Provide the (x, y) coordinate of the cell's center where the given text is located.  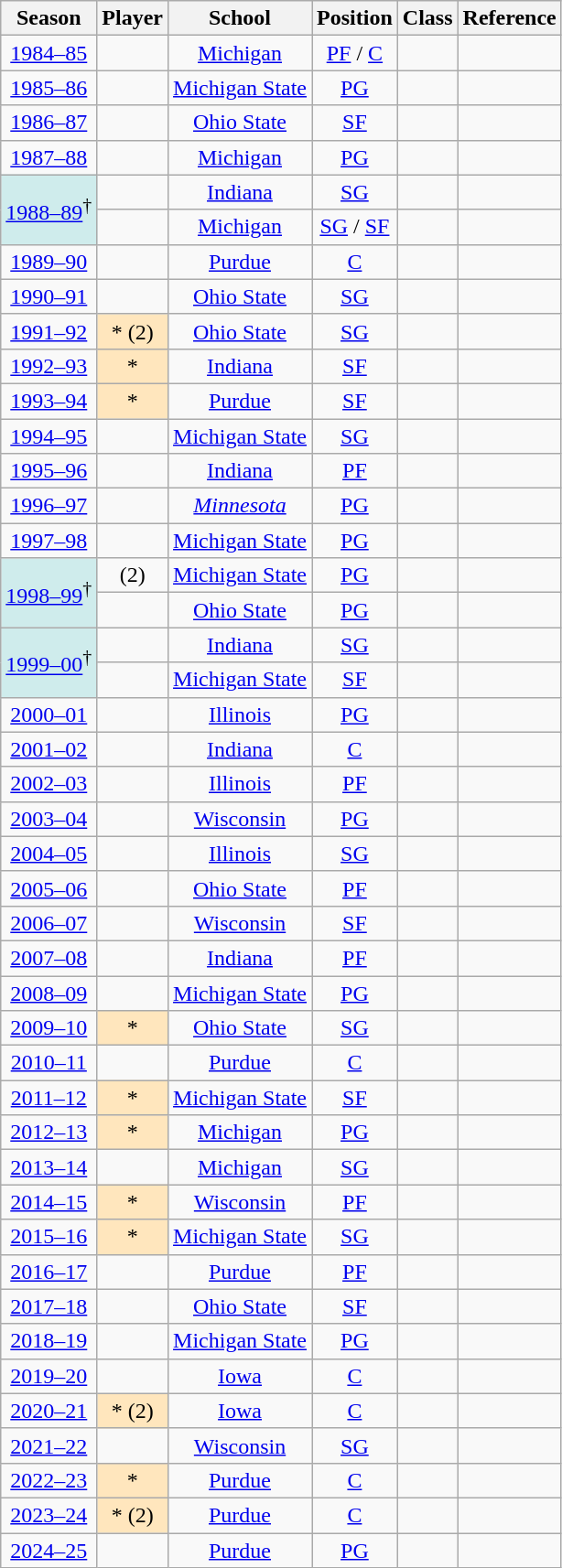
2015–16 (49, 1237)
1996–97 (49, 506)
2024–25 (49, 1551)
1991–92 (49, 331)
1985–86 (49, 88)
2009–10 (49, 1028)
2006–07 (49, 923)
Minnesota (240, 506)
2000–01 (49, 714)
2018–19 (49, 1341)
Position (355, 18)
Reference (509, 18)
PF / C (355, 53)
2022–23 (49, 1480)
1997–98 (49, 541)
1984–85 (49, 53)
1987–88 (49, 157)
2004–05 (49, 854)
1999–00† (49, 662)
2023–24 (49, 1515)
2017–18 (49, 1306)
Player (133, 18)
2013–14 (49, 1167)
SG / SF (355, 227)
2012–13 (49, 1133)
Class (427, 18)
2010–11 (49, 1063)
2016–17 (49, 1272)
2002–03 (49, 784)
1989–90 (49, 262)
2005–06 (49, 888)
2014–15 (49, 1202)
1992–93 (49, 366)
1990–91 (49, 296)
2019–20 (49, 1376)
1988–89† (49, 209)
2001–02 (49, 749)
1993–94 (49, 401)
2007–08 (49, 958)
(2) (133, 575)
1994–95 (49, 436)
2021–22 (49, 1445)
1998–99† (49, 593)
2020–21 (49, 1411)
2011–12 (49, 1098)
School (240, 18)
Season (49, 18)
2008–09 (49, 993)
1986–87 (49, 123)
1995–96 (49, 471)
2003–04 (49, 819)
